Extract the [X, Y] coordinate from the center of the cell holding the provided text.  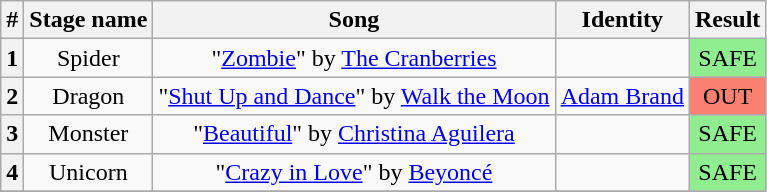
Song [354, 20]
Dragon [88, 96]
"Beautiful" by Christina Aguilera [354, 134]
Adam Brand [622, 96]
4 [12, 172]
Unicorn [88, 172]
Monster [88, 134]
"Shut Up and Dance" by Walk the Moon [354, 96]
1 [12, 58]
Result [727, 20]
"Crazy in Love" by Beyoncé [354, 172]
Stage name [88, 20]
# [12, 20]
Spider [88, 58]
3 [12, 134]
"Zombie" by The Cranberries [354, 58]
Identity [622, 20]
OUT [727, 96]
2 [12, 96]
